Extract the (x, y) coordinate from the center of the cell holding the provided text.  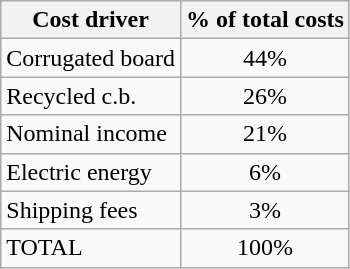
Corrugated board (91, 58)
Electric energy (91, 172)
% of total costs (264, 20)
TOTAL (91, 248)
Cost driver (91, 20)
26% (264, 96)
Nominal income (91, 134)
3% (264, 210)
Recycled c.b. (91, 96)
Shipping fees (91, 210)
100% (264, 248)
44% (264, 58)
6% (264, 172)
21% (264, 134)
